Determine the (x, y) coordinate at the center of the cell enclosing the given text.  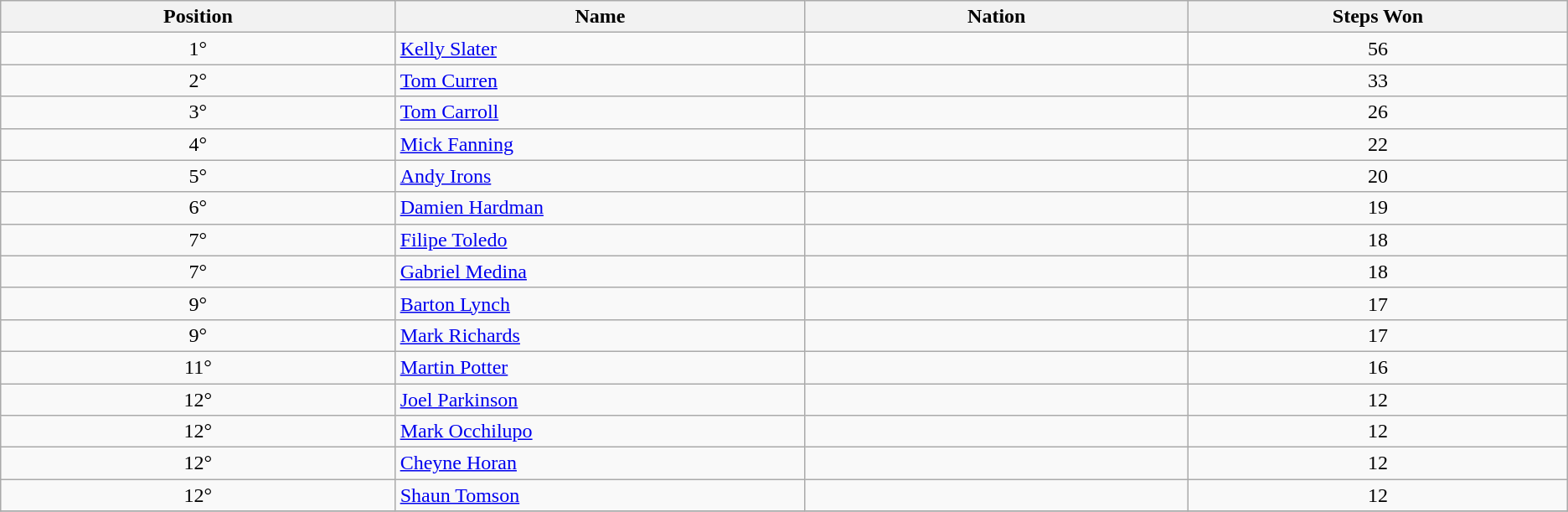
Tom Curren (600, 80)
Kelly Slater (600, 49)
Steps Won (1378, 17)
Damien Hardman (600, 208)
11° (198, 367)
Martin Potter (600, 367)
26 (1378, 112)
20 (1378, 176)
Barton Lynch (600, 303)
1° (198, 49)
Gabriel Medina (600, 272)
Position (198, 17)
Mark Occhilupo (600, 432)
Filipe Toledo (600, 240)
Shaun Tomson (600, 495)
Mark Richards (600, 335)
6° (198, 208)
Name (600, 17)
19 (1378, 208)
4° (198, 144)
5° (198, 176)
2° (198, 80)
Joel Parkinson (600, 400)
Tom Carroll (600, 112)
56 (1378, 49)
3° (198, 112)
Cheyne Horan (600, 463)
33 (1378, 80)
Mick Fanning (600, 144)
Nation (997, 17)
16 (1378, 367)
Andy Irons (600, 176)
22 (1378, 144)
